Search for the cell housing the specified text and yield its (x, y) center coordinate. 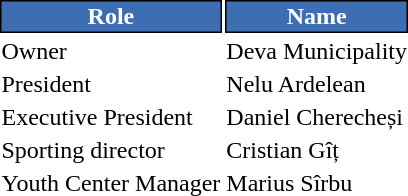
Role (111, 16)
Executive President (111, 117)
Owner (111, 51)
President (111, 84)
Sporting director (111, 150)
